From the cell containing the given text, extract its center point as [X, Y] coordinate. 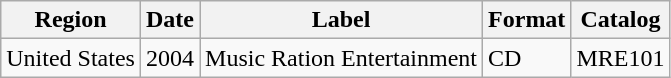
United States [71, 58]
Catalog [620, 20]
Music Ration Entertainment [342, 58]
Label [342, 20]
2004 [170, 58]
Format [527, 20]
Date [170, 20]
MRE101 [620, 58]
Region [71, 20]
CD [527, 58]
